Locate the cell with the specified text and output its (x, y) center coordinate. 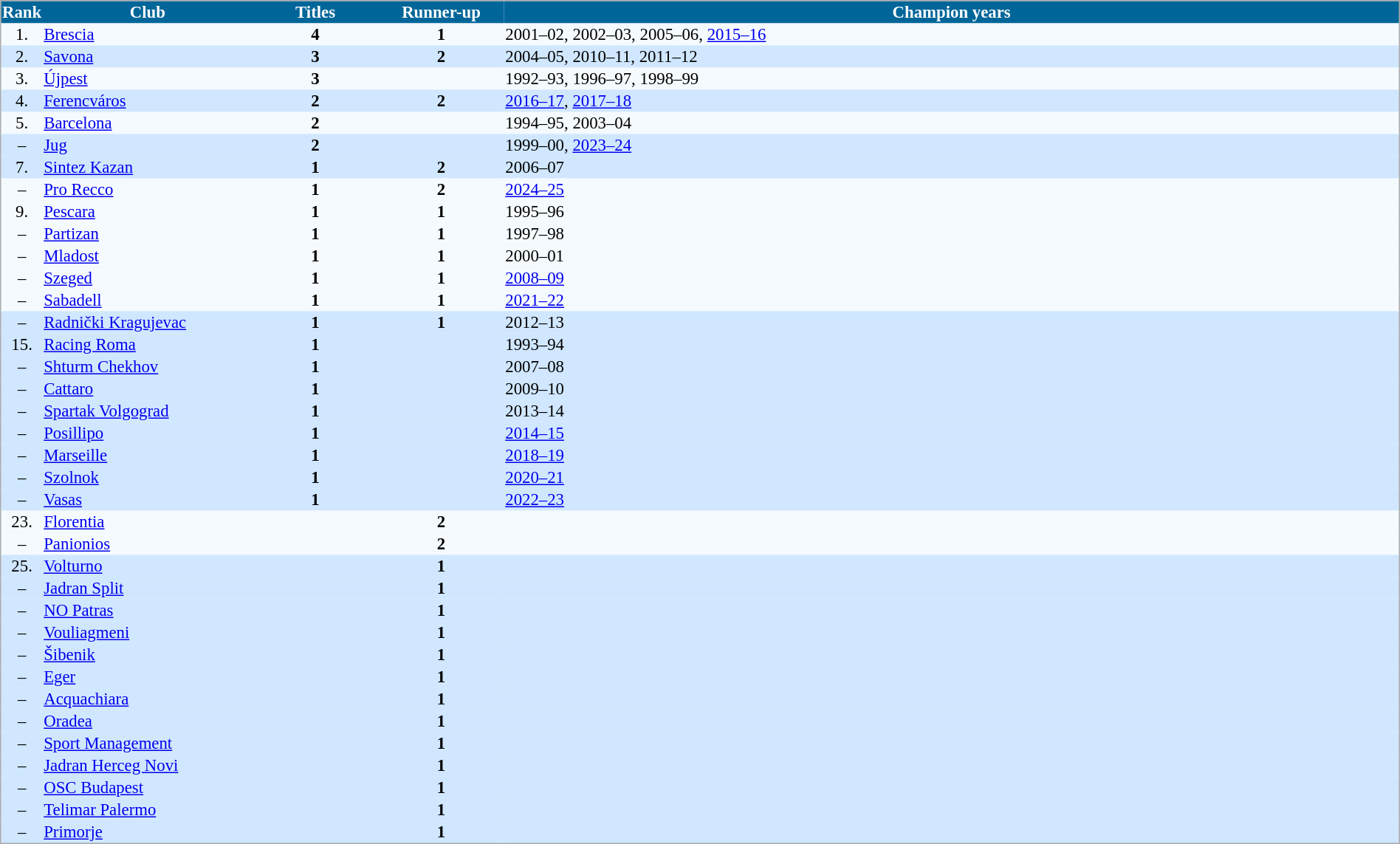
Šibenik (148, 655)
2008–09 (952, 278)
9. (22, 212)
Champion years (952, 12)
Brescia (148, 35)
Újpest (148, 79)
Sintez Kazan (148, 168)
Club (148, 12)
Ferencváros (148, 101)
Titles (315, 12)
2000–01 (952, 256)
1992–93, 1996–97, 1998–99 (952, 79)
23. (22, 522)
Pescara (148, 212)
1995–96 (952, 212)
Vasas (148, 500)
Barcelona (148, 123)
1994–95, 2003–04 (952, 123)
Acquachiara (148, 699)
2012–13 (952, 323)
4. (22, 101)
Partizan (148, 234)
Primorje (148, 833)
Cattaro (148, 389)
1. (22, 35)
4 (315, 35)
2001–02, 2002–03, 2005–06, 2015–16 (952, 35)
2018–19 (952, 456)
NO Patras (148, 611)
Savona (148, 57)
2024–25 (952, 190)
Sport Management (148, 744)
Shturm Chekhov (148, 367)
Panionios (148, 544)
2021–22 (952, 301)
1999–00, 2023–24 (952, 145)
Jadran Split (148, 589)
Szolnok (148, 478)
1997–98 (952, 234)
2004–05, 2010–11, 2011–12 (952, 57)
15. (22, 345)
Eger (148, 677)
OSC Budapest (148, 788)
Jadran Herceg Novi (148, 766)
Marseille (148, 456)
Telimar Palermo (148, 810)
2013–14 (952, 411)
5. (22, 123)
Oradea (148, 721)
Runner-up (441, 12)
1993–94 (952, 345)
Jug (148, 145)
2007–08 (952, 367)
Radnički Kragujevac (148, 323)
Pro Recco (148, 190)
3. (22, 79)
Posillipo (148, 433)
Volturno (148, 566)
2022–23 (952, 500)
2016–17, 2017–18 (952, 101)
2014–15 (952, 433)
Rank (22, 12)
2020–21 (952, 478)
Racing Roma (148, 345)
Vouliagmeni (148, 633)
2. (22, 57)
2009–10 (952, 389)
Mladost (148, 256)
Florentia (148, 522)
Spartak Volgograd (148, 411)
2006–07 (952, 168)
Sabadell (148, 301)
25. (22, 566)
7. (22, 168)
Szeged (148, 278)
